Determine the [X, Y] coordinate at the center of the cell enclosing the given text.  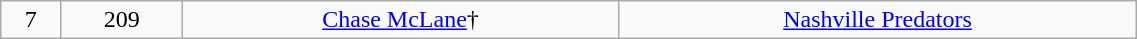
Chase McLane† [400, 20]
209 [122, 20]
7 [31, 20]
Nashville Predators [878, 20]
